Pinpoint the cell where the given text exists, returning its (X, Y) midpoint coordinate. 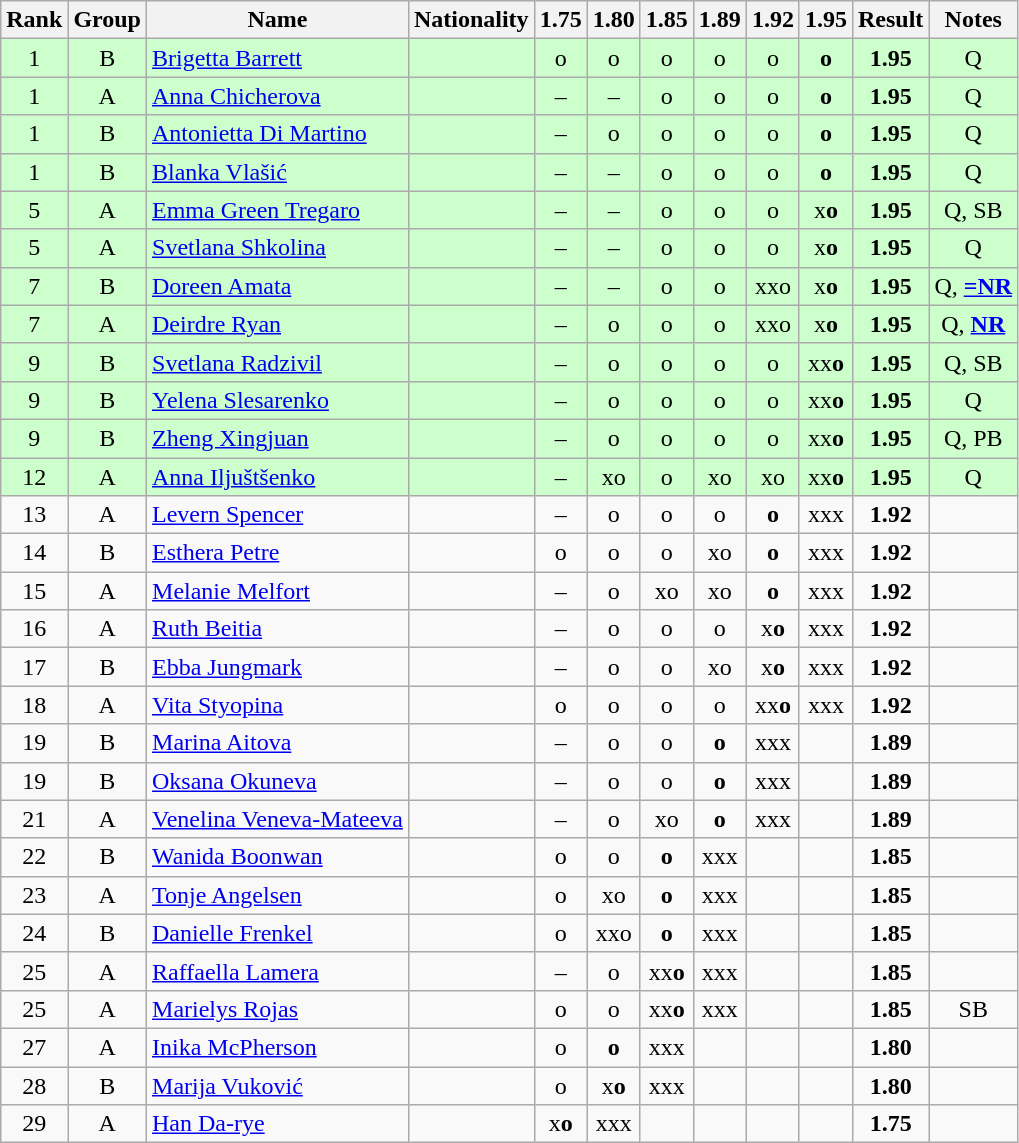
Inika McPherson (278, 1047)
17 (34, 667)
Deirdre Ryan (278, 324)
14 (34, 553)
Oksana Okuneva (278, 781)
Rank (34, 20)
27 (34, 1047)
Anna Chicherova (278, 96)
29 (34, 1124)
Marija Vuković (278, 1085)
22 (34, 857)
18 (34, 705)
Antonietta Di Martino (278, 134)
Name (278, 20)
Raffaella Lamera (278, 971)
Svetlana Radzivil (278, 362)
Notes (974, 20)
Svetlana Shkolina (278, 248)
Nationality (471, 20)
Anna Iljuštšenko (278, 477)
SB (974, 1009)
Levern Spencer (278, 515)
13 (34, 515)
24 (34, 933)
Q, =NR (974, 286)
Result (890, 20)
Esthera Petre (278, 553)
Blanka Vlašić (278, 172)
Ruth Beitia (278, 629)
Q, PB (974, 438)
28 (34, 1085)
Vita Styopina (278, 705)
Zheng Xingjuan (278, 438)
Marielys Rojas (278, 1009)
16 (34, 629)
Brigetta Barrett (278, 58)
Melanie Melfort (278, 591)
Group (108, 20)
23 (34, 895)
Yelena Slesarenko (278, 400)
Q, NR (974, 324)
Ebba Jungmark (278, 667)
Han Da-rye (278, 1124)
15 (34, 591)
Emma Green Tregaro (278, 210)
21 (34, 819)
Venelina Veneva-Mateeva (278, 819)
Danielle Frenkel (278, 933)
Wanida Boonwan (278, 857)
Marina Aitova (278, 743)
Tonje Angelsen (278, 895)
Doreen Amata (278, 286)
12 (34, 477)
